For the text-containing cell, return its midpoint in [X, Y] coordinate format. 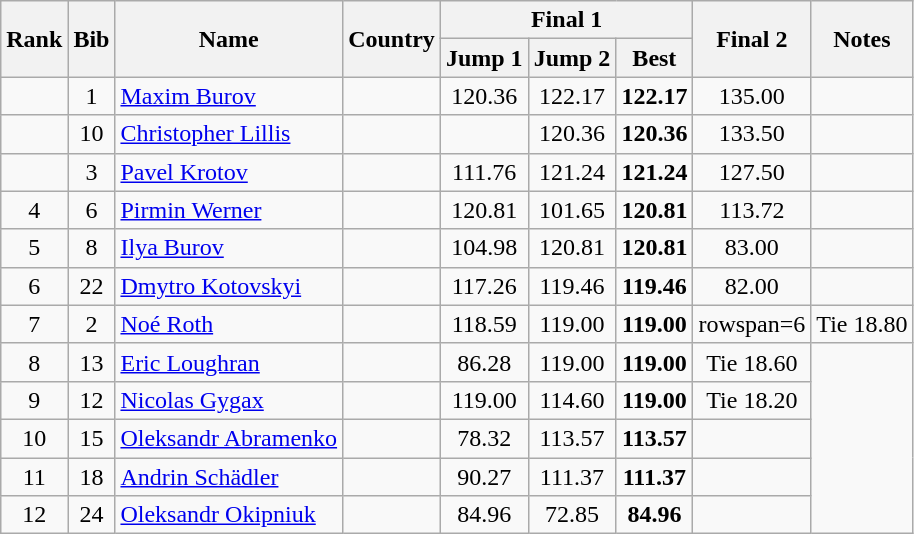
11 [34, 477]
Oleksandr Okipniuk [229, 515]
114.60 [572, 400]
Tie 18.60 [752, 362]
2 [92, 324]
78.32 [484, 438]
Final 1 [566, 20]
1 [92, 96]
5 [34, 248]
13 [92, 362]
22 [92, 286]
118.59 [484, 324]
Tie 18.80 [862, 324]
9 [34, 400]
7 [34, 324]
Tie 18.20 [752, 400]
15 [92, 438]
Jump 1 [484, 58]
Christopher Lillis [229, 134]
Best [654, 58]
Ilya Burov [229, 248]
3 [92, 172]
82.00 [752, 286]
Andrin Schädler [229, 477]
127.50 [752, 172]
72.85 [572, 515]
Nicolas Gygax [229, 400]
117.26 [484, 286]
Final 2 [752, 39]
Pirmin Werner [229, 210]
Name [229, 39]
Bib [92, 39]
Maxim Burov [229, 96]
18 [92, 477]
90.27 [484, 477]
Eric Loughran [229, 362]
111.76 [484, 172]
135.00 [752, 96]
Dmytro Kotovskyi [229, 286]
rowspan=6 [752, 324]
113.72 [752, 210]
101.65 [572, 210]
4 [34, 210]
24 [92, 515]
Oleksandr Abramenko [229, 438]
Jump 2 [572, 58]
Noé Roth [229, 324]
83.00 [752, 248]
Country [392, 39]
133.50 [752, 134]
Pavel Krotov [229, 172]
104.98 [484, 248]
Notes [862, 39]
Rank [34, 39]
86.28 [484, 362]
